From the cell containing the given text, extract its center point as [x, y] coordinate. 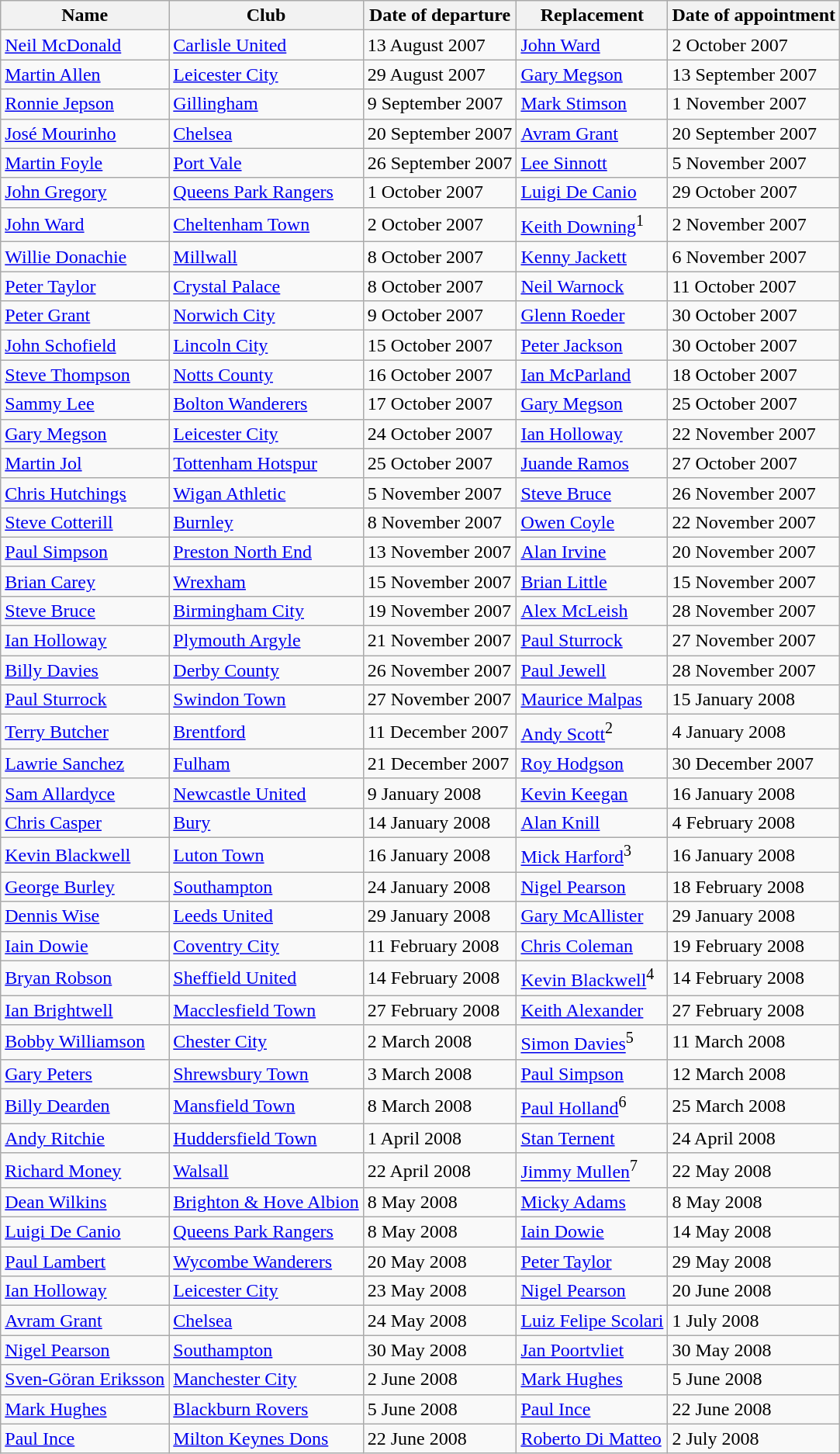
Roberto Di Matteo [593, 1438]
4 January 2008 [754, 732]
19 November 2007 [440, 611]
24 January 2008 [440, 887]
21 December 2007 [440, 763]
11 October 2007 [754, 286]
Jimmy Mullen7 [593, 1170]
1 October 2007 [440, 192]
Chris Casper [85, 822]
11 December 2007 [440, 732]
18 October 2007 [754, 375]
Brian Little [593, 581]
Jan Poortvliet [593, 1350]
Shrewsbury Town [266, 1074]
Manchester City [266, 1380]
Steve Cotterill [85, 522]
18 February 2008 [754, 887]
Brentford [266, 732]
Cheltenham Town [266, 225]
Maurice Malpas [593, 700]
Alex McLeish [593, 611]
Date of departure [440, 16]
Date of appointment [754, 16]
19 February 2008 [754, 946]
Coventry City [266, 946]
13 August 2007 [440, 45]
Club [266, 16]
Burnley [266, 522]
29 October 2007 [754, 192]
Bolton Wanderers [266, 404]
Derby County [266, 670]
Keith Downing1 [593, 225]
Paul Jewell [593, 670]
29 May 2008 [754, 1262]
Terry Butcher [85, 732]
16 October 2007 [440, 375]
2 June 2008 [440, 1380]
Chris Coleman [593, 946]
14 May 2008 [754, 1232]
Richard Money [85, 1170]
Ian Brightwell [85, 1010]
John Schofield [85, 345]
Walsall [266, 1170]
Paul Holland6 [593, 1106]
25 March 2008 [754, 1106]
15 January 2008 [754, 700]
Stan Ternent [593, 1138]
13 November 2007 [440, 552]
24 May 2008 [440, 1321]
Chester City [266, 1043]
Port Vale [266, 163]
Billy Dearden [85, 1106]
Andy Scott2 [593, 732]
1 November 2007 [754, 104]
Keith Alexander [593, 1010]
22 May 2008 [754, 1170]
Norwich City [266, 316]
Mansfield Town [266, 1106]
Billy Davies [85, 670]
23 May 2008 [440, 1291]
Kenny Jackett [593, 257]
Paul Lambert [85, 1262]
24 October 2007 [440, 434]
Bobby Williamson [85, 1043]
17 October 2007 [440, 404]
Macclesfield Town [266, 1010]
Milton Keynes Dons [266, 1438]
Wigan Athletic [266, 493]
Micky Adams [593, 1203]
1 April 2008 [440, 1138]
Wrexham [266, 581]
30 December 2007 [754, 763]
Newcastle United [266, 793]
Birmingham City [266, 611]
George Burley [85, 887]
9 October 2007 [440, 316]
9 September 2007 [440, 104]
29 August 2007 [440, 74]
Dean Wilkins [85, 1203]
Neil McDonald [85, 45]
Huddersfield Town [266, 1138]
13 September 2007 [754, 74]
Ronnie Jepson [85, 104]
20 May 2008 [440, 1262]
20 June 2008 [754, 1291]
2 November 2007 [754, 225]
Blackburn Rovers [266, 1409]
2 July 2008 [754, 1438]
Notts County [266, 375]
Swindon Town [266, 700]
8 March 2008 [440, 1106]
22 April 2008 [440, 1170]
Roy Hodgson [593, 763]
Wycombe Wanderers [266, 1262]
11 February 2008 [440, 946]
Mick Harford3 [593, 855]
Gary McAllister [593, 916]
Simon Davies5 [593, 1043]
Sam Allardyce [85, 793]
15 October 2007 [440, 345]
Ian McParland [593, 375]
Chris Hutchings [85, 493]
Brian Carey [85, 581]
Leeds United [266, 916]
Gillingham [266, 104]
Glenn Roeder [593, 316]
Peter Jackson [593, 345]
Peter Grant [85, 316]
11 March 2008 [754, 1043]
12 March 2008 [754, 1074]
Gary Peters [85, 1074]
27 October 2007 [754, 463]
John Gregory [85, 192]
20 November 2007 [754, 552]
8 November 2007 [440, 522]
1 July 2008 [754, 1321]
24 April 2008 [754, 1138]
Preston North End [266, 552]
Kevin Blackwell4 [593, 978]
Carlisle United [266, 45]
Brighton & Hove Albion [266, 1203]
Juande Ramos [593, 463]
Neil Warnock [593, 286]
4 February 2008 [754, 822]
Crystal Palace [266, 286]
Martin Allen [85, 74]
Alan Knill [593, 822]
Lawrie Sanchez [85, 763]
Alan Irvine [593, 552]
Owen Coyle [593, 522]
Kevin Keegan [593, 793]
3 March 2008 [440, 1074]
Sheffield United [266, 978]
Tottenham Hotspur [266, 463]
Willie Donachie [85, 257]
Plymouth Argyle [266, 641]
9 January 2008 [440, 793]
Bryan Robson [85, 978]
14 January 2008 [440, 822]
Martin Foyle [85, 163]
Millwall [266, 257]
Luton Town [266, 855]
Fulham [266, 763]
Replacement [593, 16]
6 November 2007 [754, 257]
Sven-Göran Eriksson [85, 1380]
Lincoln City [266, 345]
Mark Stimson [593, 104]
Kevin Blackwell [85, 855]
Lee Sinnott [593, 163]
2 March 2008 [440, 1043]
26 September 2007 [440, 163]
Martin Jol [85, 463]
Bury [266, 822]
Sammy Lee [85, 404]
Steve Thompson [85, 375]
Andy Ritchie [85, 1138]
Luiz Felipe Scolari [593, 1321]
21 November 2007 [440, 641]
Dennis Wise [85, 916]
José Mourinho [85, 133]
Name [85, 16]
